Identify which cell holds the provided text, then report its (x, y) central coordinate. 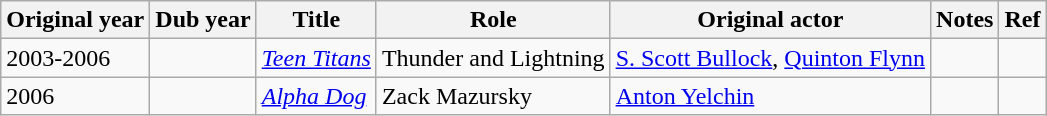
Thunder and Lightning (493, 58)
Original actor (770, 20)
Original year (76, 20)
2003-2006 (76, 58)
Teen Titans (316, 58)
Role (493, 20)
Ref (1022, 20)
Notes (965, 20)
Alpha Dog (316, 96)
Title (316, 20)
2006 (76, 96)
Dub year (203, 20)
S. Scott Bullock, Quinton Flynn (770, 58)
Anton Yelchin (770, 96)
Zack Mazursky (493, 96)
